Pinpoint the cell where the given text exists, returning its [X, Y] midpoint coordinate. 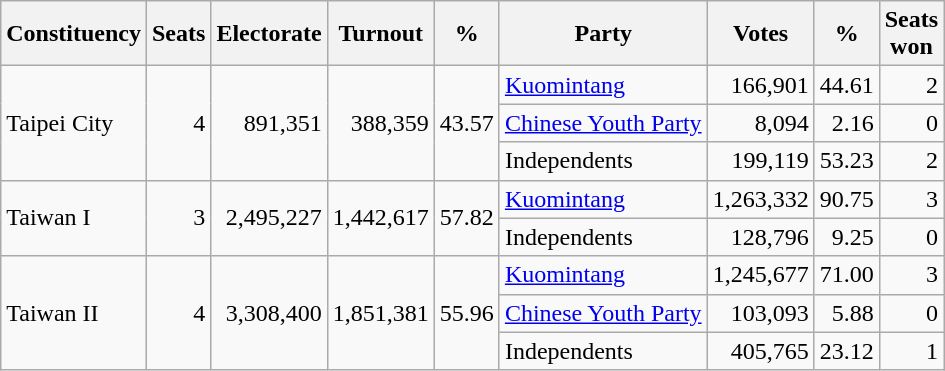
1,263,332 [760, 199]
23.12 [846, 351]
1,851,381 [380, 313]
8,094 [760, 123]
44.61 [846, 85]
55.96 [466, 313]
Seats [178, 34]
Votes [760, 34]
Taiwan II [74, 313]
891,351 [269, 123]
103,093 [760, 313]
2,495,227 [269, 218]
166,901 [760, 85]
Seatswon [911, 34]
43.57 [466, 123]
Turnout [380, 34]
Constituency [74, 34]
5.88 [846, 313]
Party [603, 34]
71.00 [846, 275]
405,765 [760, 351]
128,796 [760, 237]
3,308,400 [269, 313]
90.75 [846, 199]
9.25 [846, 237]
2.16 [846, 123]
53.23 [846, 161]
1 [911, 351]
Electorate [269, 34]
1,245,677 [760, 275]
Taiwan I [74, 218]
199,119 [760, 161]
Taipei City [74, 123]
388,359 [380, 123]
57.82 [466, 218]
1,442,617 [380, 218]
